Extract the (x, y) coordinate from the center of the cell holding the provided text.  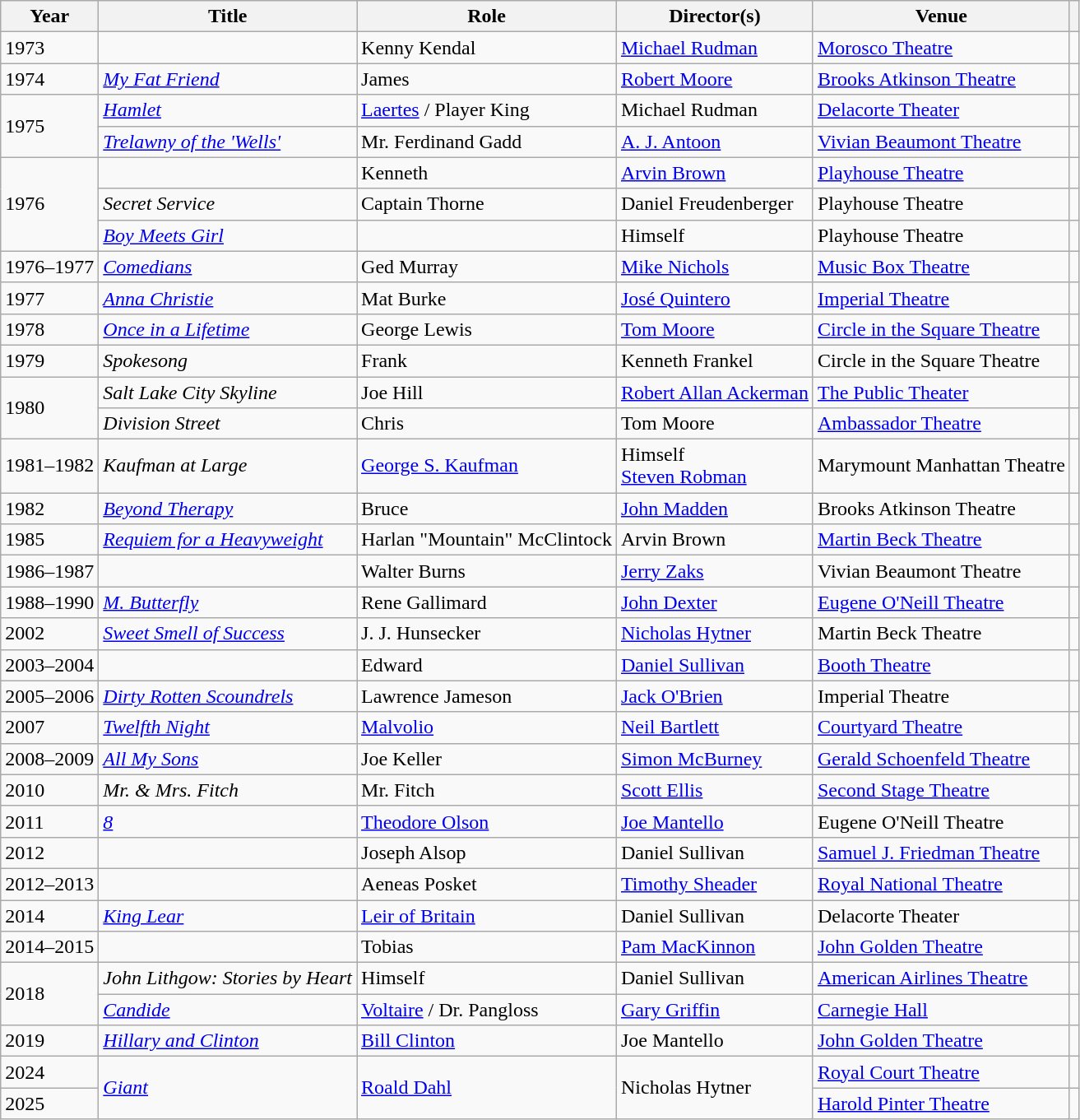
James (487, 79)
1978 (49, 329)
Scott Ellis (714, 790)
Malvolio (487, 727)
My Fat Friend (228, 79)
Joe Hill (487, 393)
Kenny Kendal (487, 48)
Samuel J. Friedman Theatre (941, 853)
Role (487, 16)
Harlan "Mountain" McClintock (487, 540)
2024 (49, 1072)
2012–2013 (49, 884)
HimselfSteven Robman (714, 466)
Second Stage Theatre (941, 790)
All My Sons (228, 759)
Theodore Olson (487, 821)
Ambassador Theatre (941, 424)
Kenneth Frankel (714, 360)
2008–2009 (49, 759)
M. Butterfly (228, 602)
2019 (49, 1041)
Ged Murray (487, 267)
Twelfth Night (228, 727)
Voltaire / Dr. Pangloss (487, 1010)
2002 (49, 634)
Royal Court Theatre (941, 1072)
George S. Kaufman (487, 466)
Sweet Smell of Success (228, 634)
Lawrence Jameson (487, 696)
2014 (49, 916)
1985 (49, 540)
2011 (49, 821)
Chris (487, 424)
Mr. Ferdinand Gadd (487, 142)
1982 (49, 509)
Beyond Therapy (228, 509)
1976 (49, 204)
1977 (49, 298)
Carnegie Hall (941, 1010)
Dirty Rotten Scoundrels (228, 696)
Daniel Freudenberger (714, 204)
Title (228, 16)
2025 (49, 1104)
2007 (49, 727)
José Quintero (714, 298)
Pam MacKinnon (714, 947)
Mr. & Mrs. Fitch (228, 790)
Mike Nichols (714, 267)
Hillary and Clinton (228, 1041)
Joseph Alsop (487, 853)
Jerry Zaks (714, 571)
Salt Lake City Skyline (228, 393)
2014–2015 (49, 947)
Tobias (487, 947)
Morosco Theatre (941, 48)
Requiem for a Heavyweight (228, 540)
Gary Griffin (714, 1010)
Laertes / Player King (487, 110)
The Public Theater (941, 393)
Once in a Lifetime (228, 329)
John Madden (714, 509)
Marymount Manhattan Theatre (941, 466)
1988–1990 (49, 602)
Boy Meets Girl (228, 235)
Walter Burns (487, 571)
2005–2006 (49, 696)
Division Street (228, 424)
Joe Keller (487, 759)
Royal National Theatre (941, 884)
Edward (487, 665)
Director(s) (714, 16)
Frank (487, 360)
King Lear (228, 916)
Hamlet (228, 110)
Booth Theatre (941, 665)
Timothy Sheader (714, 884)
Year (49, 16)
George Lewis (487, 329)
1980 (49, 408)
Captain Thorne (487, 204)
Candide (228, 1010)
Leir of Britain (487, 916)
1973 (49, 48)
Gerald Schoenfeld Theatre (941, 759)
1976–1977 (49, 267)
2010 (49, 790)
Bill Clinton (487, 1041)
8 (228, 821)
Rene Gallimard (487, 602)
1974 (49, 79)
1979 (49, 360)
2012 (49, 853)
Anna Christie (228, 298)
Secret Service (228, 204)
Mat Burke (487, 298)
Courtyard Theatre (941, 727)
Bruce (487, 509)
1986–1987 (49, 571)
J. J. Hunsecker (487, 634)
2018 (49, 994)
Kaufman at Large (228, 466)
1975 (49, 126)
Robert Allan Ackerman (714, 393)
Music Box Theatre (941, 267)
Spokesong (228, 360)
Kenneth (487, 173)
2003–2004 (49, 665)
Aeneas Posket (487, 884)
Venue (941, 16)
John Lithgow: Stories by Heart (228, 978)
1981–1982 (49, 466)
Jack O'Brien (714, 696)
Simon McBurney (714, 759)
Trelawny of the 'Wells' (228, 142)
Giant (228, 1088)
Robert Moore (714, 79)
Neil Bartlett (714, 727)
Comedians (228, 267)
American Airlines Theatre (941, 978)
A. J. Antoon (714, 142)
Harold Pinter Theatre (941, 1104)
Mr. Fitch (487, 790)
John Dexter (714, 602)
Roald Dahl (487, 1088)
